Provide the [x, y] coordinate of the cell's center where the given text is located.  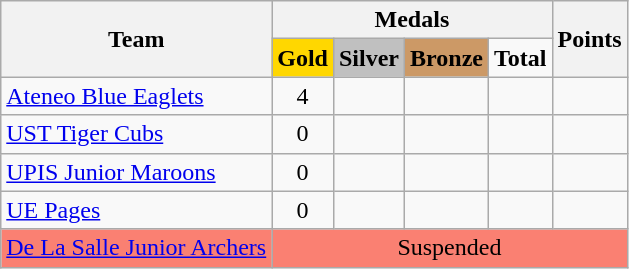
UE Pages [136, 210]
Ateneo Blue Eaglets [136, 96]
Medals [412, 20]
Silver [368, 58]
4 [303, 96]
UST Tiger Cubs [136, 134]
Team [136, 39]
UPIS Junior Maroons [136, 172]
Suspended [450, 248]
De La Salle Junior Archers [136, 248]
Points [590, 39]
Bronze [447, 58]
Gold [303, 58]
Total [521, 58]
